Provide the (x, y) coordinate of the cell's center where the given text is located.  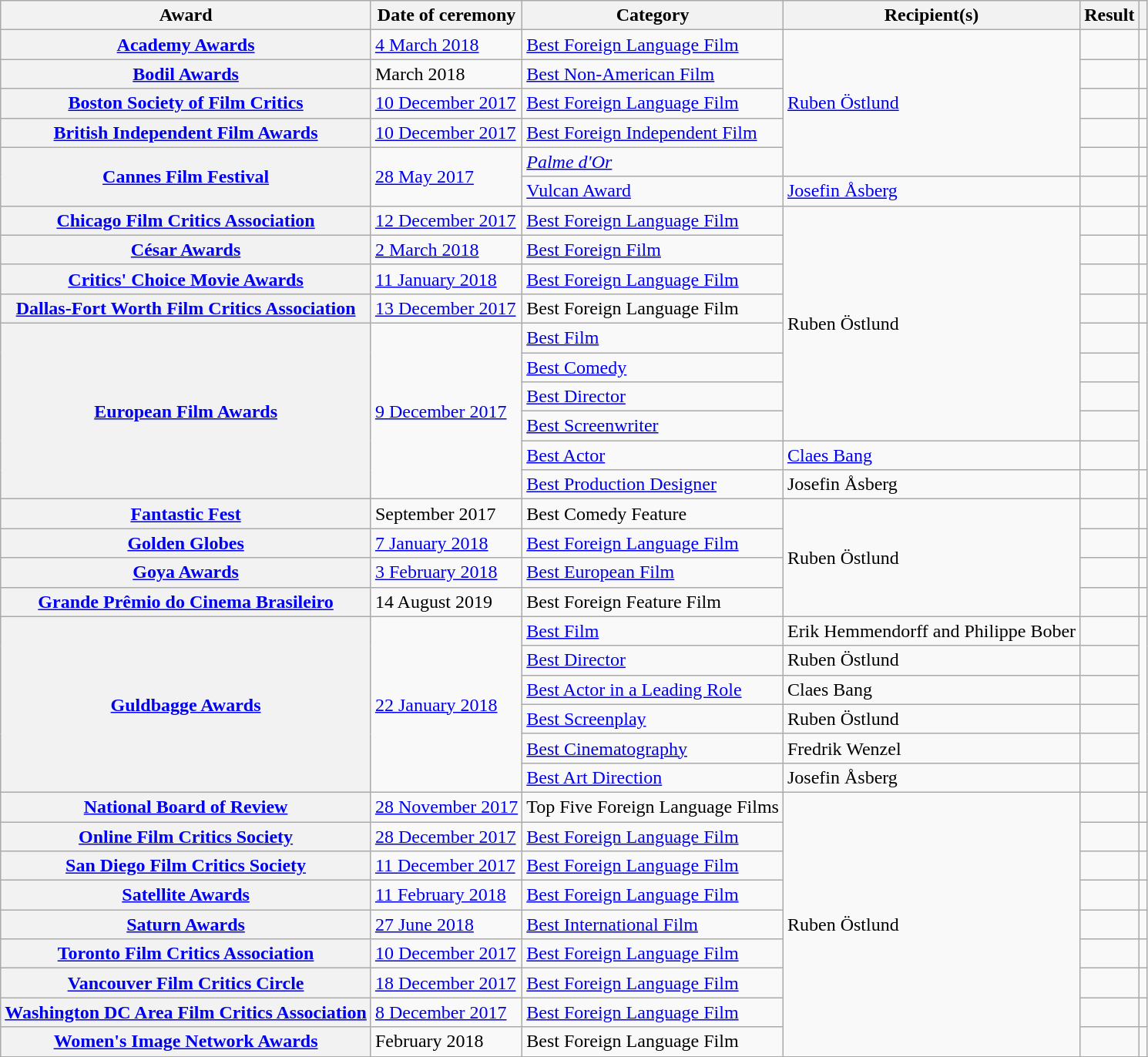
7 January 2018 (446, 543)
Guldbagge Awards (186, 704)
Bodil Awards (186, 74)
2 March 2018 (446, 250)
Women's Image Network Awards (186, 1042)
February 2018 (446, 1042)
Best International Film (653, 924)
Vulcan Award (653, 191)
Academy Awards (186, 45)
Best Foreign Feature Film (653, 602)
Online Film Critics Society (186, 836)
Best Actor in a Leading Role (653, 690)
Goya Awards (186, 572)
11 December 2017 (446, 866)
San Diego Film Critics Society (186, 866)
National Board of Review (186, 807)
Erik Hemmendorff and Philippe Bober (931, 631)
Top Five Foreign Language Films (653, 807)
27 June 2018 (446, 924)
12 December 2017 (446, 220)
8 December 2017 (446, 1012)
Boston Society of Film Critics (186, 103)
14 August 2019 (446, 602)
13 December 2017 (446, 308)
Date of ceremony (446, 15)
Best European Film (653, 572)
Dallas-Fort Worth Film Critics Association (186, 308)
22 January 2018 (446, 704)
British Independent Film Awards (186, 133)
28 May 2017 (446, 176)
Critics' Choice Movie Awards (186, 279)
11 February 2018 (446, 895)
Saturn Awards (186, 924)
Cannes Film Festival (186, 176)
11 January 2018 (446, 279)
Recipient(s) (931, 15)
Best Screenplay (653, 719)
9 December 2017 (446, 411)
March 2018 (446, 74)
Fantastic Fest (186, 514)
September 2017 (446, 514)
18 December 2017 (446, 983)
Satellite Awards (186, 895)
Vancouver Film Critics Circle (186, 983)
European Film Awards (186, 411)
Toronto Film Critics Association (186, 954)
28 November 2017 (446, 807)
Golden Globes (186, 543)
Fredrik Wenzel (931, 748)
Best Actor (653, 455)
Best Comedy (653, 367)
Best Cinematography (653, 748)
Result (1109, 15)
Best Non-American Film (653, 74)
Best Production Designer (653, 485)
Chicago Film Critics Association (186, 220)
Best Comedy Feature (653, 514)
28 December 2017 (446, 836)
Category (653, 15)
César Awards (186, 250)
Washington DC Area Film Critics Association (186, 1012)
Award (186, 15)
Grande Prêmio do Cinema Brasileiro (186, 602)
3 February 2018 (446, 572)
Best Art Direction (653, 777)
Best Foreign Independent Film (653, 133)
4 March 2018 (446, 45)
Best Foreign Film (653, 250)
Palme d'Or (653, 162)
Best Screenwriter (653, 426)
